Pinpoint the cell where the given text exists, returning its (X, Y) midpoint coordinate. 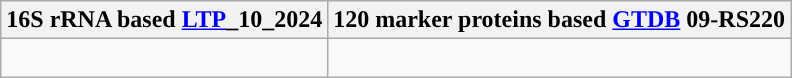
16S rRNA based LTP_10_2024 (164, 20)
120 marker proteins based GTDB 09-RS220 (560, 20)
